Provide the [x, y] coordinate of the cell's center where the given text is located.  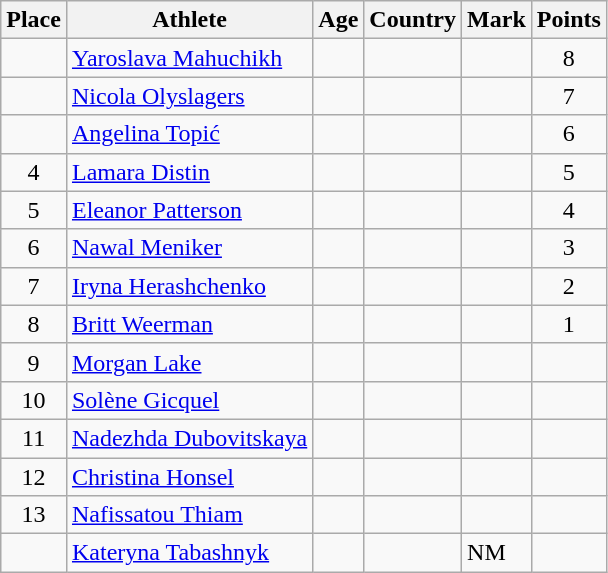
Nicola Olyslagers [189, 96]
Solène Gicquel [189, 400]
10 [34, 400]
1 [568, 324]
Nawal Meniker [189, 248]
NM [497, 553]
Country [413, 20]
Iryna Herashchenko [189, 286]
9 [34, 362]
Nafissatou Thiam [189, 515]
13 [34, 515]
Britt Weerman [189, 324]
Nadezhda Dubovitskaya [189, 438]
Christina Honsel [189, 477]
11 [34, 438]
Yaroslava Mahuchikh [189, 58]
Eleanor Patterson [189, 210]
Angelina Topić [189, 134]
Mark [497, 20]
Morgan Lake [189, 362]
2 [568, 286]
3 [568, 248]
Lamara Distin [189, 172]
Athlete [189, 20]
12 [34, 477]
Age [338, 20]
Place [34, 20]
Points [568, 20]
Kateryna Tabashnyk [189, 553]
